Return (x, y) of the center of cell containing provided text 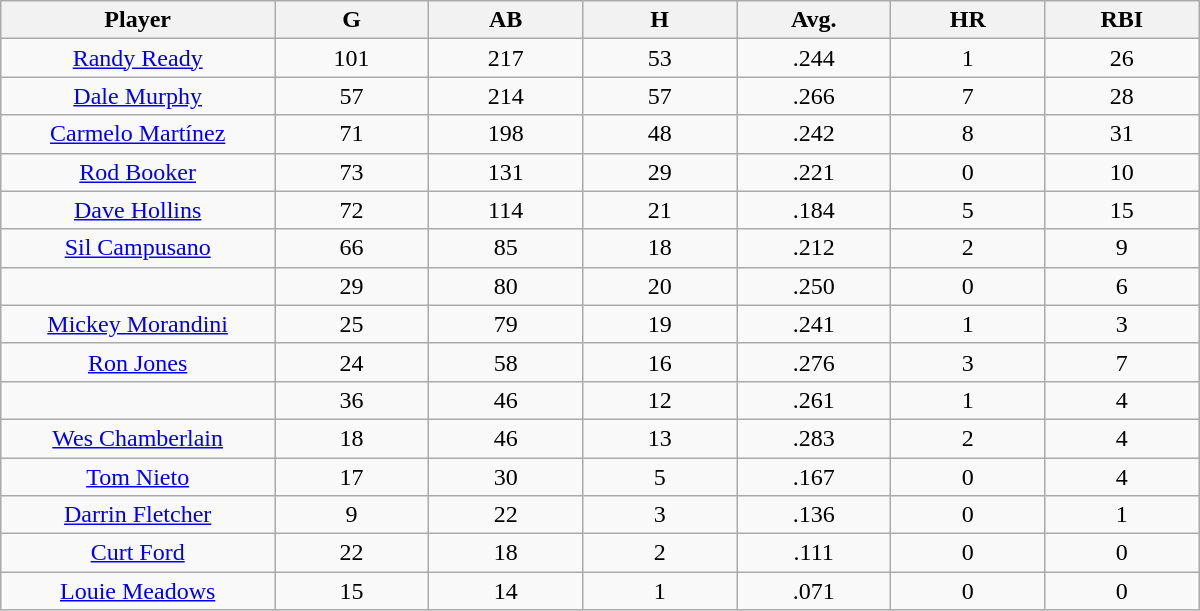
.167 (814, 477)
Ron Jones (138, 362)
217 (506, 58)
8 (968, 134)
19 (660, 324)
.283 (814, 438)
Tom Nieto (138, 477)
31 (1122, 134)
.184 (814, 210)
53 (660, 58)
13 (660, 438)
24 (352, 362)
.242 (814, 134)
Dave Hollins (138, 210)
198 (506, 134)
Dale Murphy (138, 96)
RBI (1122, 20)
79 (506, 324)
.261 (814, 400)
17 (352, 477)
.071 (814, 591)
131 (506, 172)
Avg. (814, 20)
Sil Campusano (138, 248)
25 (352, 324)
Darrin Fletcher (138, 515)
72 (352, 210)
G (352, 20)
30 (506, 477)
48 (660, 134)
Mickey Morandini (138, 324)
12 (660, 400)
66 (352, 248)
.276 (814, 362)
36 (352, 400)
6 (1122, 286)
H (660, 20)
26 (1122, 58)
10 (1122, 172)
71 (352, 134)
Carmelo Martínez (138, 134)
.266 (814, 96)
114 (506, 210)
Louie Meadows (138, 591)
101 (352, 58)
214 (506, 96)
73 (352, 172)
Rod Booker (138, 172)
Curt Ford (138, 553)
Player (138, 20)
.136 (814, 515)
.241 (814, 324)
85 (506, 248)
Randy Ready (138, 58)
.221 (814, 172)
Wes Chamberlain (138, 438)
80 (506, 286)
20 (660, 286)
58 (506, 362)
21 (660, 210)
.244 (814, 58)
.212 (814, 248)
.250 (814, 286)
HR (968, 20)
.111 (814, 553)
AB (506, 20)
28 (1122, 96)
16 (660, 362)
14 (506, 591)
